Output the [X, Y] coordinate of the center of the cell containing the given text.  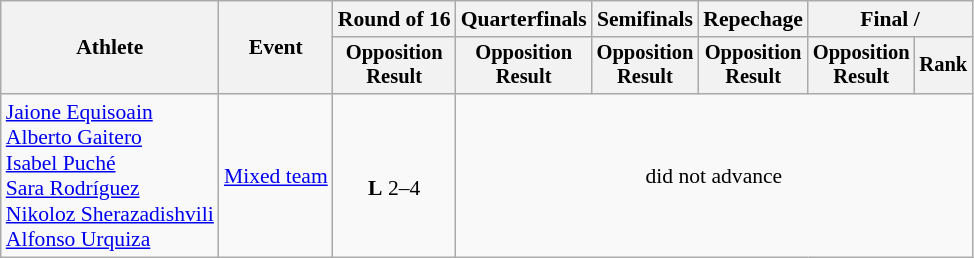
Athlete [110, 48]
Round of 16 [394, 19]
Rank [943, 66]
Semifinals [646, 19]
Mixed team [276, 176]
Final / [890, 19]
Quarterfinals [524, 19]
did not advance [714, 176]
L 2–4 [394, 176]
Jaione EquisoainAlberto GaiteroIsabel PuchéSara RodríguezNikoloz SherazadishviliAlfonso Urquiza [110, 176]
Event [276, 48]
Repechage [753, 19]
